Scan for the cell matching the given text and deliver its [x, y] coordinate at center. 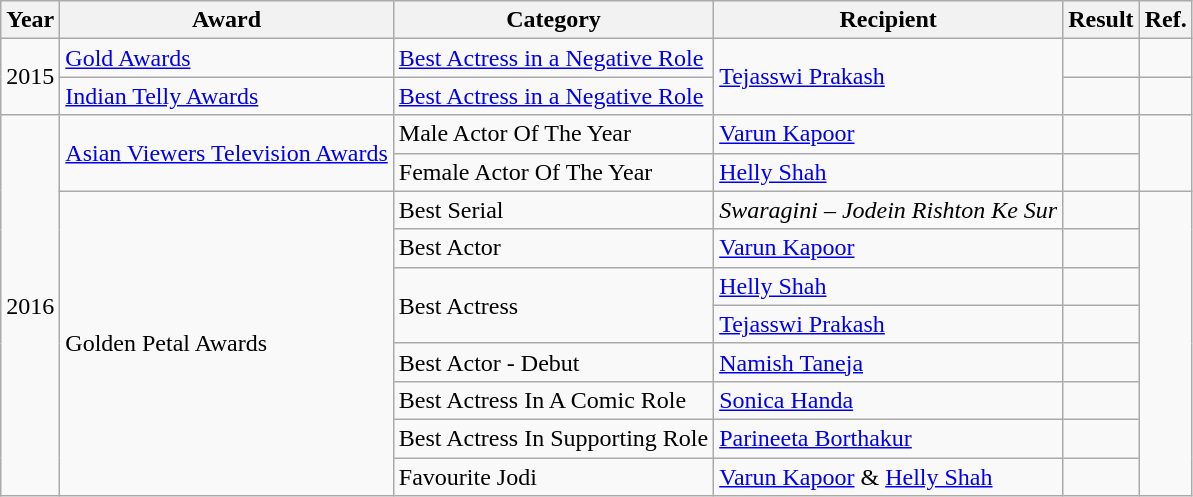
Parineeta Borthakur [888, 438]
Favourite Jodi [553, 477]
Award [226, 20]
Year [30, 20]
Male Actor Of The Year [553, 134]
Result [1101, 20]
Category [553, 20]
Recipient [888, 20]
Varun Kapoor & Helly Shah [888, 477]
Best Actress In A Comic Role [553, 400]
Namish Taneja [888, 362]
2015 [30, 77]
Golden Petal Awards [226, 343]
Gold Awards [226, 58]
Best Actress In Supporting Role [553, 438]
Best Serial [553, 210]
Best Actor [553, 248]
Indian Telly Awards [226, 96]
Asian Viewers Television Awards [226, 153]
Sonica Handa [888, 400]
Best Actress [553, 305]
Best Actor - Debut [553, 362]
2016 [30, 306]
Swaragini – Jodein Rishton Ke Sur [888, 210]
Female Actor Of The Year [553, 172]
Ref. [1166, 20]
